Detect which cell encompasses the target text, then output its (x, y) center coordinate. 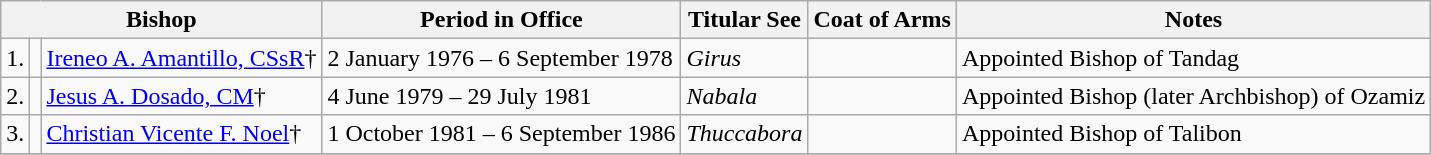
Appointed Bishop of Tandag (1193, 58)
Ireneo A. Amantillo, CSsR† (182, 58)
Nabala (744, 96)
Appointed Bishop (later Archbishop) of Ozamiz (1193, 96)
Period in Office (502, 20)
Jesus A. Dosado, CM† (182, 96)
Notes (1193, 20)
2. (16, 96)
Appointed Bishop of Talibon (1193, 134)
2 January 1976 – 6 September 1978 (502, 58)
Coat of Arms (882, 20)
Bishop (162, 20)
4 June 1979 – 29 July 1981 (502, 96)
1. (16, 58)
Christian Vicente F. Noel† (182, 134)
Girus (744, 58)
1 October 1981 – 6 September 1986 (502, 134)
Thuccabora (744, 134)
3. (16, 134)
Titular See (744, 20)
